Determine the [X, Y] coordinate at the center of the cell enclosing the given text.  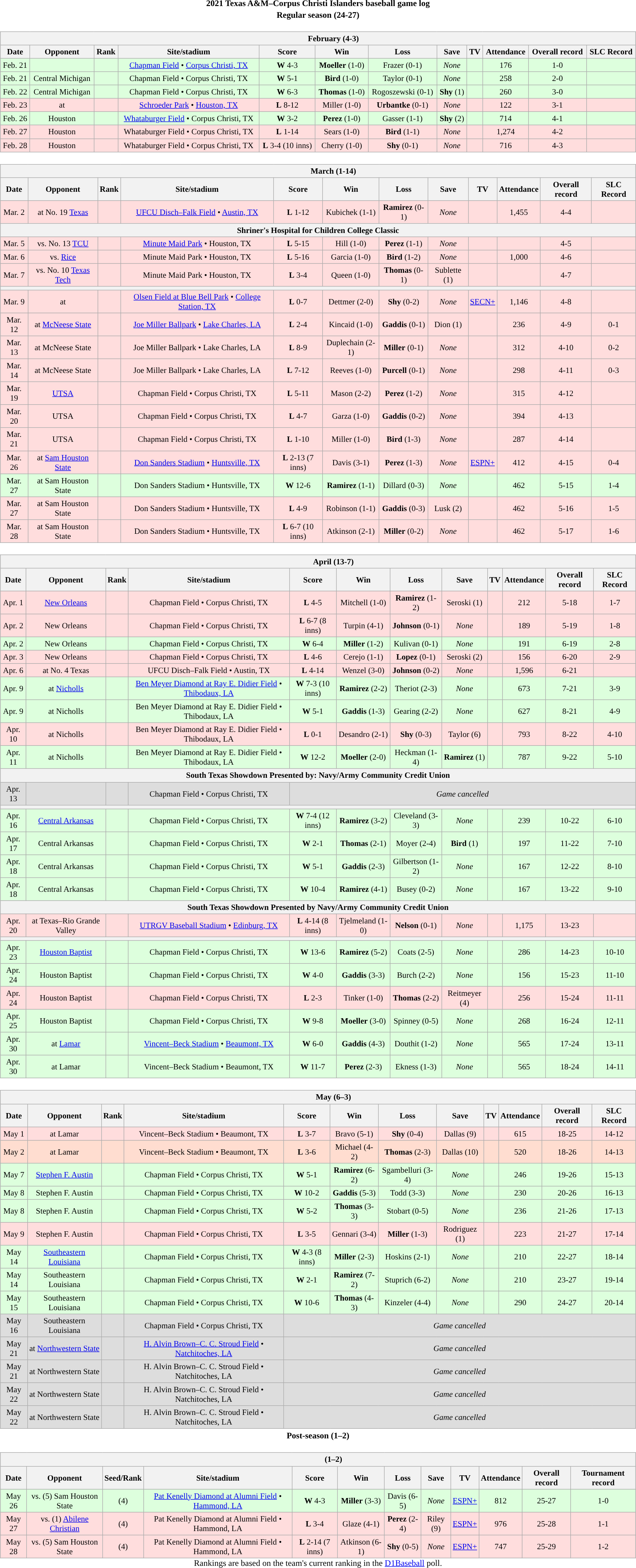
Garza (1-0) [351, 416]
Seroski (1) [464, 602]
Gaddis (0-3) [404, 508]
L 1-10 [298, 439]
5-19 [570, 626]
Ramirez (2-2) [363, 688]
Miller (3-3) [361, 1501]
UTRGV Baseball Stadium • Edinburg, TX [209, 926]
Moyer (2-4) [416, 843]
Gaddis (4-3) [363, 1044]
189 [524, 626]
191 [524, 644]
4-8 [566, 302]
Burch (2-2) [416, 975]
Stuprich (6-2) [407, 1280]
21-27 [567, 1234]
vs. No. 10 Texas Tech [63, 275]
298 [519, 371]
March (1-14) [318, 171]
Mar. 21 [14, 439]
627 [524, 712]
Apr. 17 [13, 843]
South Texas Showdown Presented by Navy/Army Community Credit Union [318, 907]
17-14 [614, 1234]
21-26 [567, 1211]
Kinzeler (4-4) [407, 1303]
246 [520, 1175]
2-0 [557, 78]
Taylor (6) [464, 734]
Ramirez (1) [464, 757]
11-22 [570, 843]
4-14 [566, 439]
May (6–3) [318, 1097]
20-26 [567, 1193]
Kulivan (0-1) [416, 644]
615 [520, 1134]
L 3-6 [307, 1151]
Rogoszewski (0-1) [402, 92]
Mar. 20 [14, 416]
Thomas (4-3) [354, 1303]
L 4-9 [298, 508]
Gearing (2-2) [416, 712]
Rodriguez (1) [460, 1234]
Cherry (1-0) [341, 145]
Gaddis (5-3) [354, 1193]
Sublette (1) [448, 275]
19-14 [614, 1280]
0-1 [614, 325]
Davis (3-1) [351, 462]
Perez (1-0) [341, 119]
(1–2) [318, 1459]
286 [524, 952]
9-22 [570, 757]
at Texas–Rio Grande Valley [66, 926]
4-2 [557, 132]
L 2-4 [298, 325]
vs. Rice [63, 257]
1-1 [603, 1524]
239 [524, 820]
Olsen Field at Blue Bell Park • College Station, TX [197, 302]
L 8-9 [298, 347]
Lopez (0-1) [416, 657]
Apr. 25 [13, 1021]
Wenzel (3-0) [363, 670]
Busey (0-2) [416, 889]
Thomas (1-0) [341, 92]
312 [519, 347]
1-8 [615, 626]
April (13-7) [318, 561]
W 5-2 [307, 1211]
Bird (1-3) [404, 439]
Feb. 22 [15, 92]
Shy (0-5) [402, 1546]
714 [505, 119]
L 3-4 (10 inns) [287, 145]
25-27 [546, 1501]
W 9-8 [313, 1021]
L 3-7 [307, 1134]
Stobart (0-5) [407, 1211]
Shy (2) [452, 119]
May 28 [13, 1546]
Ramirez (1-2) [416, 602]
Perez (1-3) [404, 462]
L 6-7 (8 inns) [313, 626]
Mar. 9 [14, 302]
0-2 [614, 347]
Ramirez (7-2) [354, 1280]
W 6-0 [313, 1044]
Coats (2-5) [416, 952]
Thomas (2-1) [363, 843]
1,455 [519, 212]
May 9 [14, 1234]
Mitchell (1-0) [363, 602]
7-21 [570, 688]
Mar. 2 [14, 212]
Shy (0-3) [416, 734]
Miller (0-2) [404, 531]
Perez (1-1) [404, 243]
19-26 [567, 1175]
Ekness (1-3) [416, 1067]
Gasser (1-1) [402, 119]
May 2 [14, 1151]
10-10 [615, 952]
L 1-14 [287, 132]
4-5 [566, 243]
L 8-12 [287, 105]
Cerejo (1-1) [363, 657]
Apr. 3 [13, 657]
23-27 [567, 1280]
Michael (4-2) [354, 1151]
Ramirez (0-1) [404, 212]
SECN+ [483, 302]
Seed/Rank [123, 1477]
Gaddis (2-3) [363, 866]
Thomas (2-2) [416, 998]
5-18 [570, 602]
Davis (6-5) [402, 1501]
4-4 [566, 212]
787 [524, 757]
Bird (1-2) [404, 257]
Shy (1) [452, 92]
Robinson (1-1) [351, 508]
Reeves (1-0) [351, 371]
4-3 [557, 145]
Mar. 19 [14, 394]
L 3-5 [307, 1234]
May 27 [13, 1524]
1-6 [614, 531]
Gaddis (3-3) [363, 975]
W 6-3 [287, 92]
14-12 [614, 1134]
W 12-6 [298, 485]
Ramirez (6-2) [354, 1175]
Tjelmeland (1-0) [363, 926]
10-22 [570, 820]
Johnson (0-2) [416, 670]
Schroeder Park • Houston, TX [188, 105]
February (4-3) [318, 38]
W 10-4 [313, 889]
W 12-2 [313, 757]
Miller (2-3) [354, 1257]
Mar. 14 [14, 371]
976 [500, 1524]
L 2-13 (7 inns) [298, 462]
Mar. 6 [14, 257]
L 4-6 [313, 657]
2-8 [615, 644]
6-10 [615, 820]
1,596 [524, 670]
Apr. 6 [13, 670]
W 11-7 [313, 1067]
4-13 [566, 416]
Mar. 28 [14, 531]
May 16 [14, 1325]
25-29 [546, 1546]
1,000 [519, 257]
Dillard (0-3) [404, 485]
Shriner's Hospital for Children College Classic [318, 230]
122 [505, 105]
Queen (1-0) [351, 275]
412 [519, 462]
L 2-3 [313, 998]
0-4 [614, 462]
Sears (1-0) [341, 132]
Turpin (4-1) [363, 626]
Thomas (3-3) [354, 1211]
268 [524, 1021]
3-0 [557, 92]
8-10 [615, 866]
18-24 [570, 1067]
Mar. 13 [14, 347]
Apr. 16 [13, 820]
Perez (1-2) [404, 394]
793 [524, 734]
W 6-4 [313, 644]
Ramirez (5-2) [363, 952]
5-16 [566, 508]
1,146 [519, 302]
Taylor (0-1) [402, 78]
Miller (1-3) [407, 1234]
Feb. 23 [15, 105]
Tinker (1-0) [363, 998]
Desandro (2-1) [363, 734]
Ramirez (3-2) [363, 820]
Mason (2-2) [351, 394]
15-23 [570, 975]
Apr. 11 [13, 757]
Dallas (10) [460, 1151]
Hoskins (2-1) [407, 1257]
212 [524, 602]
W 4-0 [313, 975]
Urbantke (0-1) [402, 105]
7-10 [615, 843]
Gaddis (1-3) [363, 712]
17-13 [614, 1211]
260 [505, 92]
287 [519, 439]
Mar. 12 [14, 325]
Apr. 23 [13, 952]
vs. (1) Abilene Christian [65, 1524]
Gaddis (0-2) [404, 416]
L 7-12 [298, 371]
Miller (1-2) [363, 644]
L 4-7 [298, 416]
394 [519, 416]
L 2-14 (7 inns) [315, 1546]
0-3 [614, 371]
Dallas (9) [460, 1134]
13-23 [570, 926]
4-15 [566, 462]
W 7-4 (12 inns) [313, 820]
3-9 [615, 688]
Spinney (0-5) [416, 1021]
Heckman (1-4) [416, 757]
15-13 [614, 1175]
Kincaid (1-0) [351, 325]
Feb. 28 [15, 145]
4-1 [557, 119]
315 [519, 394]
1,175 [524, 926]
1-7 [615, 602]
18-14 [614, 1257]
16-24 [570, 1021]
20-14 [614, 1303]
Atkinson (2-1) [351, 531]
W 3-2 [287, 119]
Moeller (2-0) [363, 757]
Purcell (0-1) [404, 371]
Moeller (3-0) [363, 1021]
9-10 [615, 889]
4-6 [566, 257]
L 5-15 [298, 243]
L 4-14 (8 inns) [313, 926]
Thomas (0-1) [404, 275]
Riley (9) [436, 1524]
Frazer (0-1) [402, 65]
Gaddis (0-1) [404, 325]
4-12 [566, 394]
5-17 [566, 531]
Thomas (2-3) [407, 1151]
L 5-11 [298, 394]
24-27 [567, 1303]
South Texas Showdown Presented by: Navy/Army Community Credit Union [318, 775]
13-11 [615, 1044]
290 [520, 1303]
Gilbertson (1-2) [416, 866]
5-10 [615, 757]
1,274 [505, 132]
6-21 [570, 670]
Glaze (4-1) [361, 1524]
11-10 [615, 975]
Bird (1-0) [341, 78]
4-7 [566, 275]
Kubichek (1-1) [351, 212]
May 1 [14, 1134]
L 4-5 [313, 602]
176 [505, 65]
230 [520, 1193]
L 6-7 (10 inns) [298, 531]
Mar. 26 [14, 462]
Apr. 20 [13, 926]
812 [500, 1501]
6-19 [570, 644]
L 4-14 [313, 670]
L 1-12 [298, 212]
Mar. 5 [14, 243]
17-24 [570, 1044]
197 [524, 843]
747 [500, 1546]
Miller (0-1) [404, 347]
Todd (3-3) [407, 1193]
18-26 [567, 1151]
at No. 4 Texas [66, 670]
at No. 19 Texas [63, 212]
Bird (1) [464, 843]
Shy (0-4) [407, 1134]
1-2 [603, 1546]
13-22 [570, 889]
Feb. 27 [15, 132]
Perez (2-4) [402, 1524]
Duplechain (2-1) [351, 347]
15-24 [570, 998]
May 7 [14, 1175]
Dion (1) [448, 325]
223 [520, 1234]
3-1 [557, 105]
Tournament record [603, 1477]
W 10-6 [307, 1303]
14-13 [614, 1151]
716 [505, 145]
Garcia (1-0) [351, 257]
L 0-7 [298, 302]
Ramirez (1-1) [351, 485]
Ramirez (4-1) [363, 889]
11-11 [615, 998]
Gennari (3-4) [354, 1234]
16-13 [614, 1193]
May 15 [14, 1303]
W 4-3 (8 inns) [307, 1257]
Shy (0-2) [404, 302]
Apr. 1 [13, 602]
L 5-16 [298, 257]
Nelson (0-1) [416, 926]
W 10-2 [307, 1193]
12-11 [615, 1021]
Reitmeyer (4) [464, 998]
673 [524, 688]
Hill (1-0) [351, 243]
Atkinson (6-1) [361, 1546]
18-25 [567, 1134]
Sgambelluri (3-4) [407, 1175]
Apr. 10 [13, 734]
Theriot (2-3) [416, 688]
Seroski (2) [464, 657]
Cleveland (3-3) [416, 820]
Bird (1-1) [402, 132]
Dettmer (2-0) [351, 302]
14-23 [570, 952]
22-27 [567, 1257]
8-22 [570, 734]
1-4 [614, 485]
Perez (2-3) [363, 1067]
1-5 [614, 508]
vs. No. 13 TCU [63, 243]
258 [505, 78]
2-9 [615, 657]
5-15 [566, 485]
6-20 [570, 657]
Shy (0-1) [402, 145]
Bravo (5-1) [354, 1134]
Moeller (1-0) [341, 65]
25-28 [546, 1524]
Douthit (1-2) [416, 1044]
Feb. 26 [15, 119]
520 [520, 1151]
4-11 [566, 371]
256 [524, 998]
Mar. 7 [14, 275]
8-21 [570, 712]
W 13-6 [313, 952]
12-22 [570, 866]
14-11 [615, 1067]
Apr. 13 [13, 793]
W 7-3 (10 inns) [313, 688]
L 0-1 [313, 734]
Lusk (2) [448, 508]
May 26 [13, 1501]
Johnson (0-1) [416, 626]
